Pinpoint the cell where the given text exists, returning its (X, Y) midpoint coordinate. 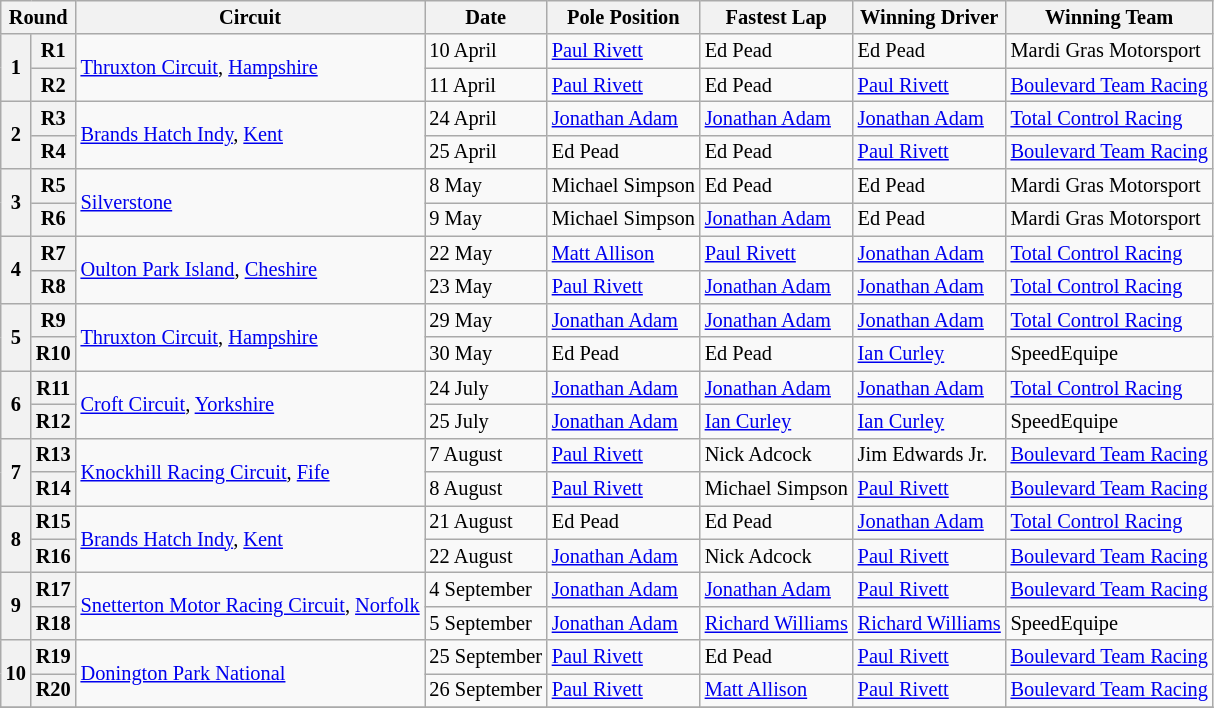
24 April (485, 118)
6 (16, 404)
Silverstone (250, 202)
Oulton Park Island, Cheshire (250, 270)
R19 (54, 657)
8 May (485, 186)
23 May (485, 287)
2 (16, 134)
R12 (54, 421)
30 May (485, 354)
R1 (54, 51)
R20 (54, 690)
Winning Driver (930, 17)
9 May (485, 219)
R10 (54, 354)
8 August (485, 489)
26 September (485, 690)
22 August (485, 556)
Donington Park National (250, 674)
Snetterton Motor Racing Circuit, Norfolk (250, 606)
R16 (54, 556)
Jim Edwards Jr. (930, 455)
Date (485, 17)
R11 (54, 388)
10 April (485, 51)
Winning Team (1110, 17)
3 (16, 202)
24 July (485, 388)
22 May (485, 253)
R2 (54, 85)
21 August (485, 522)
R5 (54, 186)
R18 (54, 623)
R7 (54, 253)
5 September (485, 623)
R14 (54, 489)
Pole Position (624, 17)
R3 (54, 118)
7 August (485, 455)
4 (16, 270)
R17 (54, 589)
25 July (485, 421)
1 (16, 68)
R9 (54, 320)
4 September (485, 589)
29 May (485, 320)
25 September (485, 657)
Round (38, 17)
R13 (54, 455)
R8 (54, 287)
R15 (54, 522)
11 April (485, 85)
Knockhill Racing Circuit, Fife (250, 472)
Croft Circuit, Yorkshire (250, 404)
Fastest Lap (776, 17)
Circuit (250, 17)
8 (16, 538)
R4 (54, 152)
R6 (54, 219)
5 (16, 336)
25 April (485, 152)
9 (16, 606)
7 (16, 472)
10 (16, 674)
